Find where the given text appears and provide that cell's center as [X, Y] coordinate. 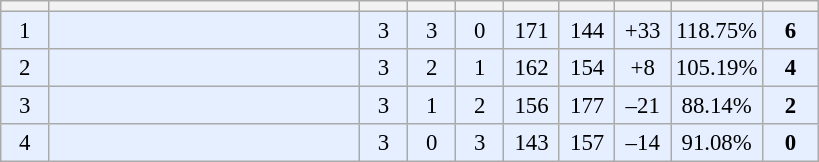
154 [587, 68]
88.14% [716, 106]
157 [587, 143]
6 [791, 31]
162 [532, 68]
171 [532, 31]
118.75% [716, 31]
143 [532, 143]
156 [532, 106]
+8 [643, 68]
105.19% [716, 68]
177 [587, 106]
+33 [643, 31]
–21 [643, 106]
–14 [643, 143]
91.08% [716, 143]
144 [587, 31]
